Find where the given text appears and provide that cell's center as (x, y) coordinate. 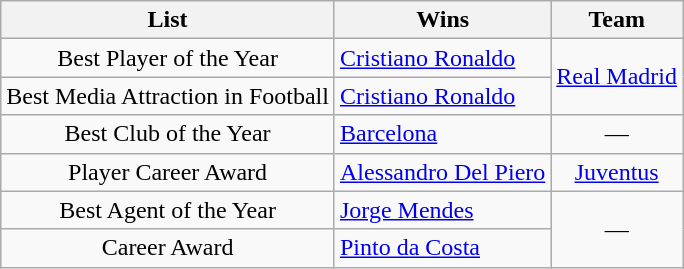
Best Media Attraction in Football (168, 96)
Pinto da Costa (442, 248)
Player Career Award (168, 172)
Wins (442, 20)
Juventus (617, 172)
Best Club of the Year (168, 134)
List (168, 20)
Real Madrid (617, 77)
Best Agent of the Year (168, 210)
Best Player of the Year (168, 58)
Barcelona (442, 134)
Jorge Mendes (442, 210)
Alessandro Del Piero (442, 172)
Team (617, 20)
Career Award (168, 248)
